Output the [X, Y] coordinate of the center of the cell containing the given text.  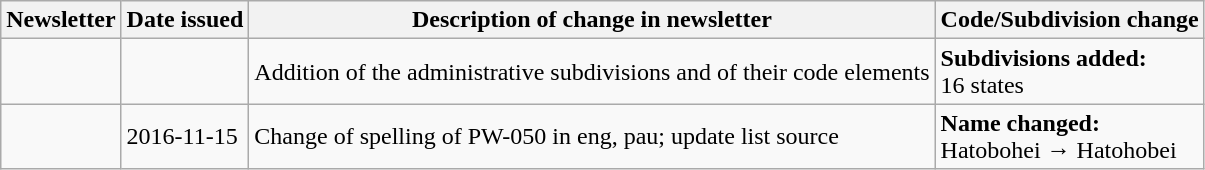
Subdivisions added: 16 states [1070, 72]
Addition of the administrative subdivisions and of their code elements [592, 72]
Date issued [185, 20]
Newsletter [61, 20]
Code/Subdivision change [1070, 20]
Description of change in newsletter [592, 20]
Change of spelling of PW-050 in eng, pau; update list source [592, 136]
Name changed: Hatobohei → Hatohobei [1070, 136]
2016-11-15 [185, 136]
